Return [X, Y] of the center of cell containing provided text 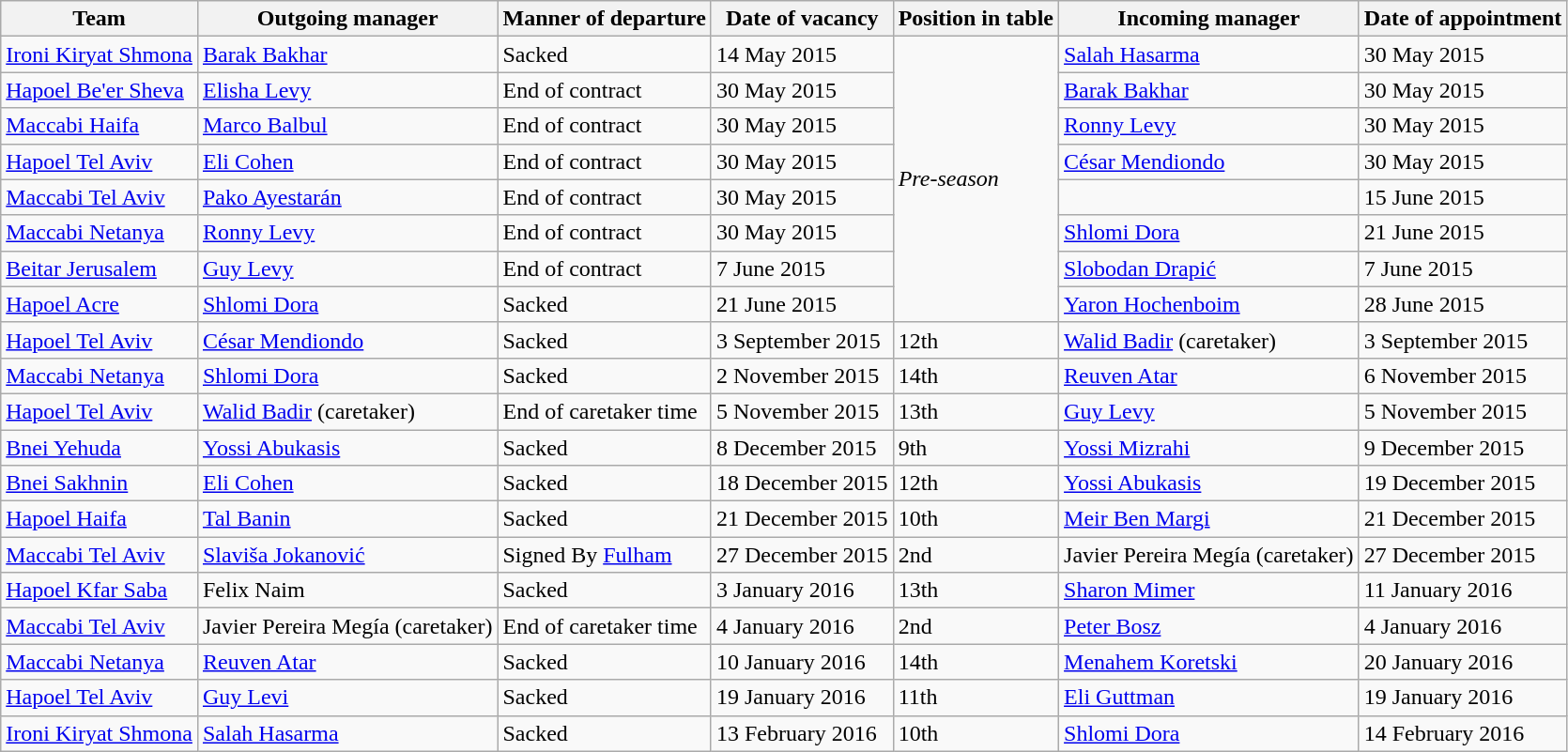
9th [976, 448]
Hapoel Kfar Saba [100, 591]
14 February 2016 [1463, 733]
Yaron Hochenboim [1209, 304]
Sharon Mimer [1209, 591]
15 June 2015 [1463, 197]
Pre-season [976, 179]
6 November 2015 [1463, 376]
Meir Ben Margi [1209, 519]
28 June 2015 [1463, 304]
10 January 2016 [802, 662]
11th [976, 698]
Signed By Fulham [605, 555]
Tal Banin [347, 519]
Date of appointment [1463, 19]
Maccabi Haifa [100, 126]
Marco Balbul [347, 126]
Outgoing manager [347, 19]
Felix Naim [347, 591]
Beitar Jerusalem [100, 269]
Yossi Mizrahi [1209, 448]
Hapoel Be'er Sheva [100, 90]
20 January 2016 [1463, 662]
2 November 2015 [802, 376]
Slobodan Drapić [1209, 269]
Date of vacancy [802, 19]
Menahem Koretski [1209, 662]
13 February 2016 [802, 733]
Manner of departure [605, 19]
Hapoel Haifa [100, 519]
Team [100, 19]
18 December 2015 [802, 483]
Eli Guttman [1209, 698]
3 January 2016 [802, 591]
Incoming manager [1209, 19]
Position in table [976, 19]
Bnei Sakhnin [100, 483]
Elisha Levy [347, 90]
Bnei Yehuda [100, 448]
8 December 2015 [802, 448]
11 January 2016 [1463, 591]
Guy Levi [347, 698]
Slaviša Jokanović [347, 555]
9 December 2015 [1463, 448]
Hapoel Acre [100, 304]
19 December 2015 [1463, 483]
14 May 2015 [802, 54]
Peter Bosz [1209, 626]
Pako Ayestarán [347, 197]
